Provide the (x, y) coordinate of the cell's center where the given text is located.  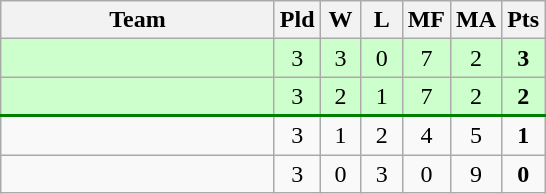
4 (426, 136)
Pld (297, 20)
L (382, 20)
Team (138, 20)
MF (426, 20)
9 (476, 173)
Pts (524, 20)
MA (476, 20)
5 (476, 136)
W (340, 20)
